From the cell containing the given text, extract its center point as [x, y] coordinate. 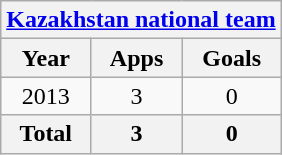
2013 [46, 96]
Total [46, 134]
Apps [136, 58]
Goals [232, 58]
Year [46, 58]
Kazakhstan national team [141, 20]
